Output the [X, Y] coordinate of the center of the cell containing the given text.  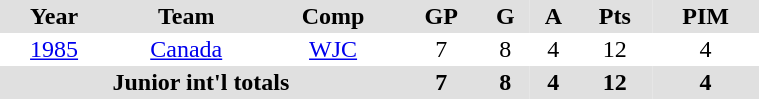
GP [442, 16]
1985 [54, 50]
Junior int'l totals [201, 82]
Comp [333, 16]
Pts [615, 16]
A [554, 16]
Team [186, 16]
Canada [186, 50]
Year [54, 16]
PIM [706, 16]
WJC [333, 50]
G [506, 16]
